Pinpoint the cell where the given text exists, returning its [X, Y] midpoint coordinate. 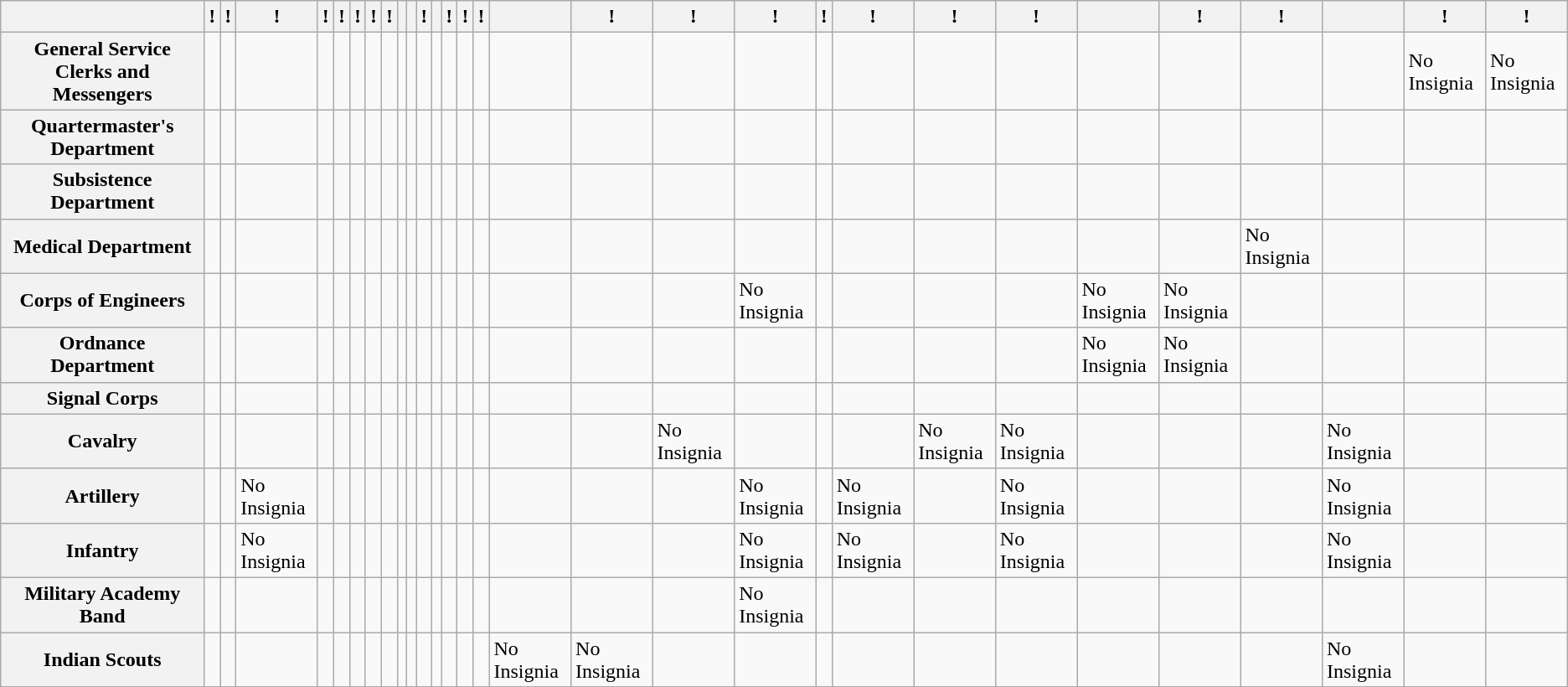
General Service Clerks and Messengers [102, 71]
Subsistence Department [102, 191]
Corps of Engineers [102, 300]
Artillery [102, 496]
Medical Department [102, 246]
Indian Scouts [102, 659]
Ordnance Department [102, 355]
Signal Corps [102, 398]
Quartermaster's Department [102, 137]
Infantry [102, 550]
Military Academy Band [102, 605]
Cavalry [102, 441]
